Identify which cell holds the provided text, then report its (X, Y) central coordinate. 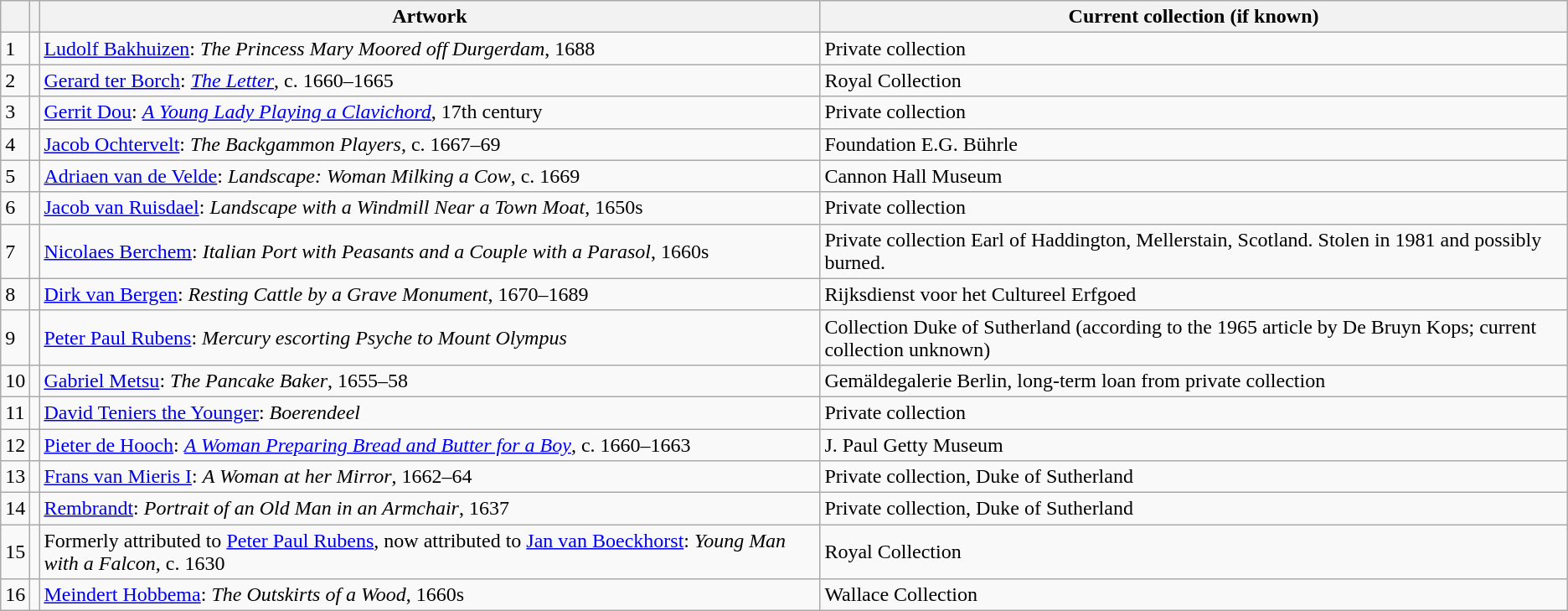
Current collection (if known) (1194, 17)
Nicolaes Berchem: Italian Port with Peasants and a Couple with a Parasol, 1660s (430, 251)
4 (15, 144)
Foundation E.G. Bührle (1194, 144)
Gabriel Metsu: The Pancake Baker, 1655–58 (430, 381)
J. Paul Getty Museum (1194, 445)
Ludolf Bakhuizen: The Princess Mary Moored off Durgerdam, 1688 (430, 49)
Rijksdienst voor het Cultureel Erfgoed (1194, 294)
13 (15, 477)
Private collection Earl of Haddington, Mellerstain, Scotland. Stolen in 1981 and possibly burned. (1194, 251)
Pieter de Hooch: A Woman Preparing Bread and Butter for a Boy, c. 1660–1663 (430, 445)
Jacob Ochtervelt: The Backgammon Players, c. 1667–69 (430, 144)
Gemäldegalerie Berlin, long-term loan from private collection (1194, 381)
David Teniers the Younger: Boerendeel (430, 412)
Wallace Collection (1194, 595)
Dirk van Bergen: Resting Cattle by a Grave Monument, 1670–1689 (430, 294)
5 (15, 176)
8 (15, 294)
1 (15, 49)
Artwork (430, 17)
10 (15, 381)
Meindert Hobbema: The Outskirts of a Wood, 1660s (430, 595)
Adriaen van de Velde: Landscape: Woman Milking a Cow, c. 1669 (430, 176)
7 (15, 251)
Gerard ter Borch: The Letter, c. 1660–1665 (430, 80)
12 (15, 445)
14 (15, 509)
Jacob van Ruisdael: Landscape with a Windmill Near a Town Moat, 1650s (430, 208)
11 (15, 412)
Collection Duke of Sutherland (according to the 1965 article by De Bruyn Kops; current collection unknown) (1194, 337)
6 (15, 208)
Gerrit Dou: A Young Lady Playing a Clavichord, 17th century (430, 112)
15 (15, 551)
Formerly attributed to Peter Paul Rubens, now attributed to Jan van Boeckhorst: Young Man with a Falcon, c. 1630 (430, 551)
Frans van Mieris I: A Woman at her Mirror, 1662–64 (430, 477)
9 (15, 337)
Peter Paul Rubens: Mercury escorting Psyche to Mount Olympus (430, 337)
16 (15, 595)
Cannon Hall Museum (1194, 176)
3 (15, 112)
Rembrandt: Portrait of an Old Man in an Armchair, 1637 (430, 509)
2 (15, 80)
